Return (x, y) of the center of cell containing provided text 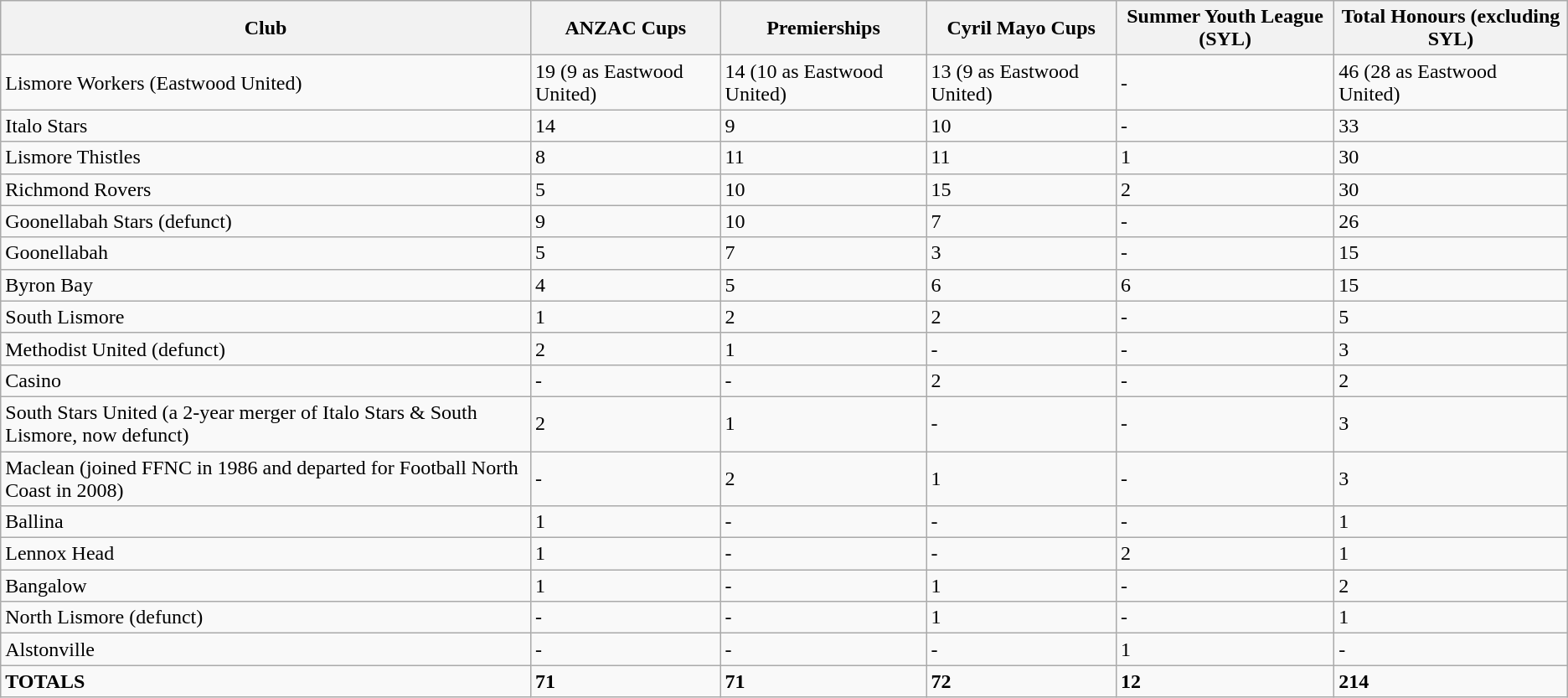
Cyril Mayo Cups (1022, 28)
Methodist United (defunct) (266, 349)
214 (1451, 681)
Lismore Thistles (266, 158)
South Stars United (a 2-year merger of Italo Stars & South Lismore, now defunct) (266, 424)
Byron Bay (266, 285)
13 (9 as Eastwood United) (1022, 82)
South Lismore (266, 317)
Goonellabah Stars (defunct) (266, 221)
Bangalow (266, 586)
72 (1022, 681)
Maclean (joined FFNC in 1986 and departed for Football North Coast in 2008) (266, 478)
14 (625, 126)
Lismore Workers (Eastwood United) (266, 82)
19 (9 as Eastwood United) (625, 82)
12 (1225, 681)
Total Honours (excluding SYL) (1451, 28)
Casino (266, 380)
ANZAC Cups (625, 28)
33 (1451, 126)
Ballina (266, 522)
Premierships (823, 28)
26 (1451, 221)
Summer Youth League (SYL) (1225, 28)
Richmond Rovers (266, 189)
8 (625, 158)
4 (625, 285)
Alstonville (266, 649)
Club (266, 28)
North Lismore (defunct) (266, 618)
Goonellabah (266, 253)
Italo Stars (266, 126)
TOTALS (266, 681)
14 (10 as Eastwood United) (823, 82)
46 (28 as Eastwood United) (1451, 82)
Lennox Head (266, 554)
